Return the (x, y) coordinate for the center point of the cell that contains the specified text.  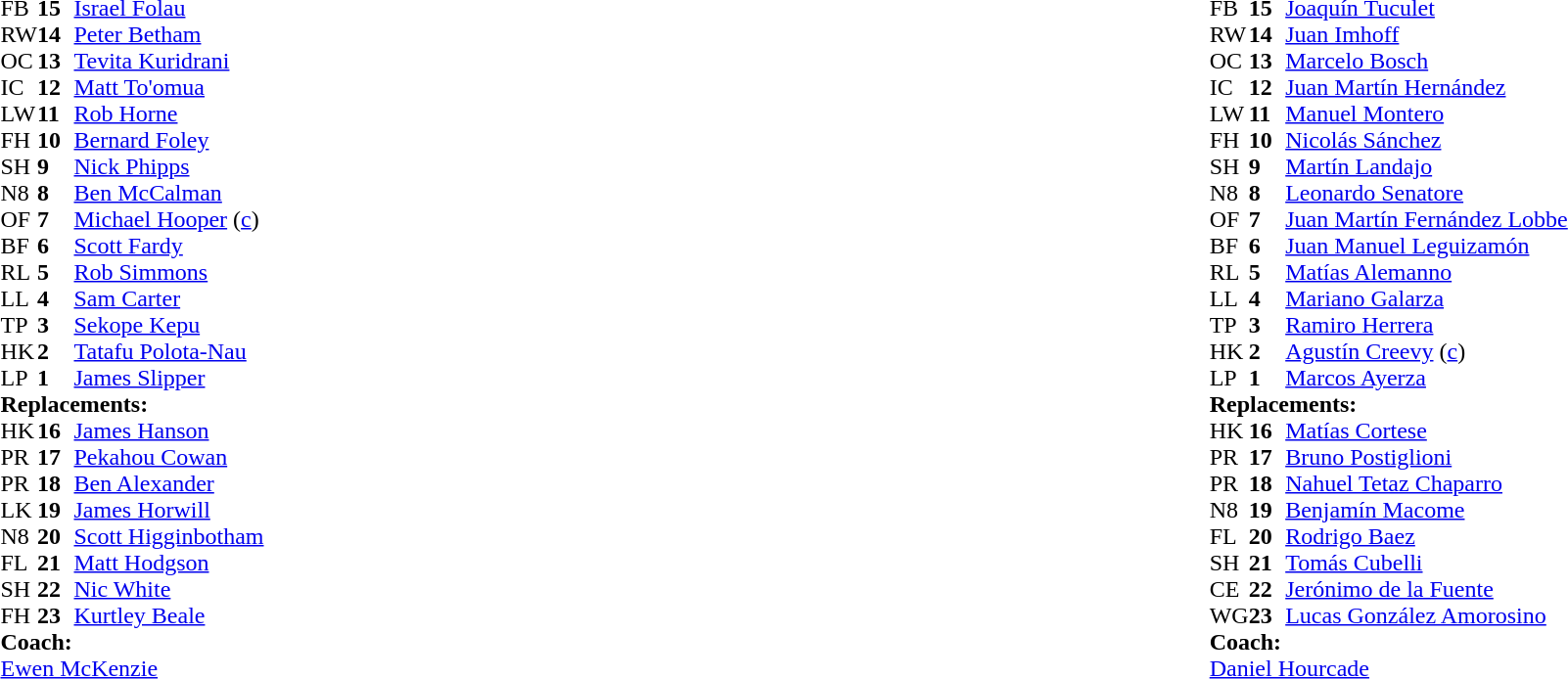
Benjamín Macome (1427, 511)
Manuel Montero (1427, 113)
James Hanson (169, 430)
Tomás Cubelli (1427, 564)
Ramiro Herrera (1427, 325)
Michael Hooper (c) (169, 219)
Juan Martín Fernández Lobbe (1427, 219)
Kurtley Beale (169, 616)
Marcelo Bosch (1427, 61)
Ben Alexander (169, 483)
Matías Cortese (1427, 430)
Martín Landajo (1427, 166)
Sekope Kepu (169, 325)
LK (19, 511)
Marcos Ayerza (1427, 378)
Rodrigo Baez (1427, 536)
Tatafu Polota-Nau (169, 352)
Leonardo Senatore (1427, 194)
Bruno Postiglioni (1427, 458)
Nahuel Tetaz Chaparro (1427, 483)
Scott Higginbotham (169, 536)
Lucas González Amorosino (1427, 616)
Pekahou Cowan (169, 458)
Nicolás Sánchez (1427, 141)
Agustín Creevy (c) (1427, 352)
Tevita Kuridrani (169, 61)
Bernard Foley (169, 141)
Matt To'omua (169, 88)
Mariano Galarza (1427, 299)
Nic White (169, 589)
Rob Horne (169, 113)
CE (1229, 589)
Nick Phipps (169, 166)
Jerónimo de la Fuente (1427, 589)
Juan Manuel Leguizamón (1427, 247)
Matt Hodgson (169, 564)
Rob Simmons (169, 272)
Matías Alemanno (1427, 272)
Scott Fardy (169, 247)
Juan Imhoff (1427, 35)
Ben McCalman (169, 194)
Sam Carter (169, 299)
Juan Martín Hernández (1427, 88)
James Horwill (169, 511)
WG (1229, 616)
Peter Betham (169, 35)
James Slipper (169, 378)
